Return (X, Y) of the center of cell containing provided text 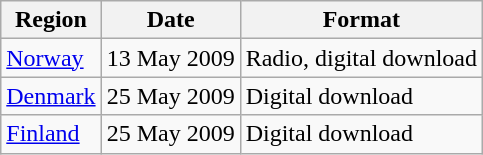
13 May 2009 (170, 58)
Finland (51, 134)
Region (51, 20)
Date (170, 20)
Denmark (51, 96)
Norway (51, 58)
Format (361, 20)
Radio, digital download (361, 58)
